Locate the cell with the specified text and output its [X, Y] center coordinate. 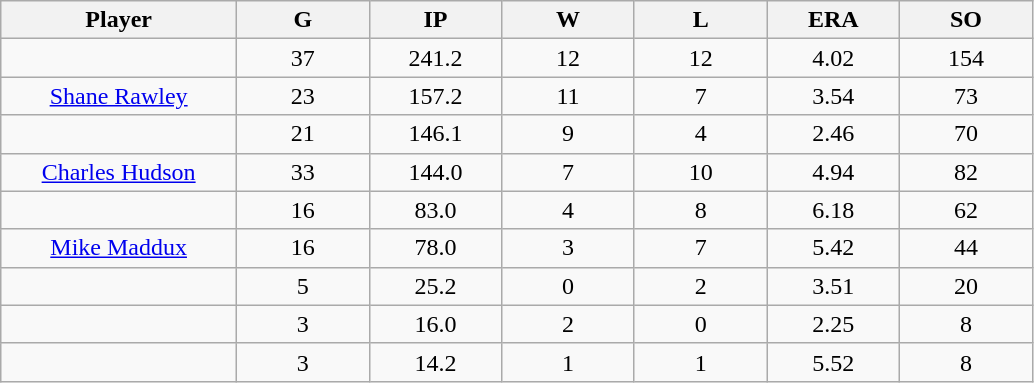
62 [966, 210]
144.0 [436, 172]
5 [304, 286]
73 [966, 96]
3.54 [834, 96]
3.51 [834, 286]
Mike Maddux [119, 248]
78.0 [436, 248]
21 [304, 134]
Charles Hudson [119, 172]
37 [304, 58]
16.0 [436, 324]
ERA [834, 20]
83.0 [436, 210]
70 [966, 134]
Player [119, 20]
L [700, 20]
4.02 [834, 58]
W [568, 20]
9 [568, 134]
157.2 [436, 96]
10 [700, 172]
Shane Rawley [119, 96]
IP [436, 20]
11 [568, 96]
SO [966, 20]
25.2 [436, 286]
5.52 [834, 362]
23 [304, 96]
2.46 [834, 134]
33 [304, 172]
241.2 [436, 58]
2.25 [834, 324]
146.1 [436, 134]
44 [966, 248]
6.18 [834, 210]
G [304, 20]
154 [966, 58]
14.2 [436, 362]
5.42 [834, 248]
82 [966, 172]
4.94 [834, 172]
20 [966, 286]
